From the cell containing the given text, extract its center point as (X, Y) coordinate. 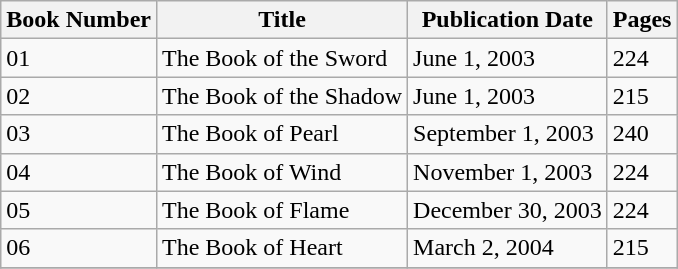
04 (79, 172)
September 1, 2003 (508, 134)
The Book of Pearl (282, 134)
The Book of Wind (282, 172)
The Book of the Shadow (282, 96)
March 2, 2004 (508, 248)
01 (79, 58)
The Book of the Sword (282, 58)
06 (79, 248)
Publication Date (508, 20)
02 (79, 96)
05 (79, 210)
Pages (642, 20)
November 1, 2003 (508, 172)
Book Number (79, 20)
The Book of Heart (282, 248)
December 30, 2003 (508, 210)
03 (79, 134)
240 (642, 134)
The Book of Flame (282, 210)
Title (282, 20)
